Capture the cell that displays the provided text and extract its (x, y) central coordinate. 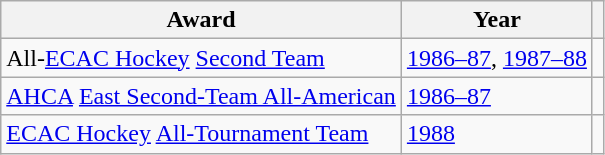
All-ECAC Hockey Second Team (202, 58)
ECAC Hockey All-Tournament Team (202, 134)
1986–87 (496, 96)
AHCA East Second-Team All-American (202, 96)
Year (496, 20)
1988 (496, 134)
Award (202, 20)
1986–87, 1987–88 (496, 58)
